Extract the (x, y) coordinate from the center of the cell holding the provided text.  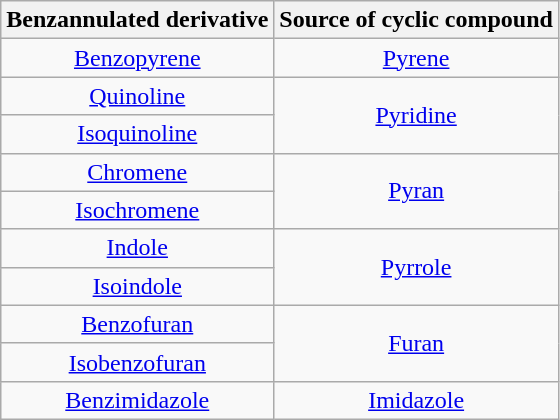
Benzannulated derivative (138, 20)
Isochromene (138, 210)
Pyrene (416, 58)
Pyrrole (416, 267)
Isoquinoline (138, 134)
Benzimidazole (138, 400)
Indole (138, 248)
Furan (416, 343)
Pyridine (416, 115)
Imidazole (416, 400)
Isoindole (138, 286)
Quinoline (138, 96)
Benzofuran (138, 324)
Isobenzofuran (138, 362)
Source of cyclic compound (416, 20)
Benzopyrene (138, 58)
Chromene (138, 172)
Pyran (416, 191)
